Extract the (x, y) coordinate from the center of the cell holding the provided text.  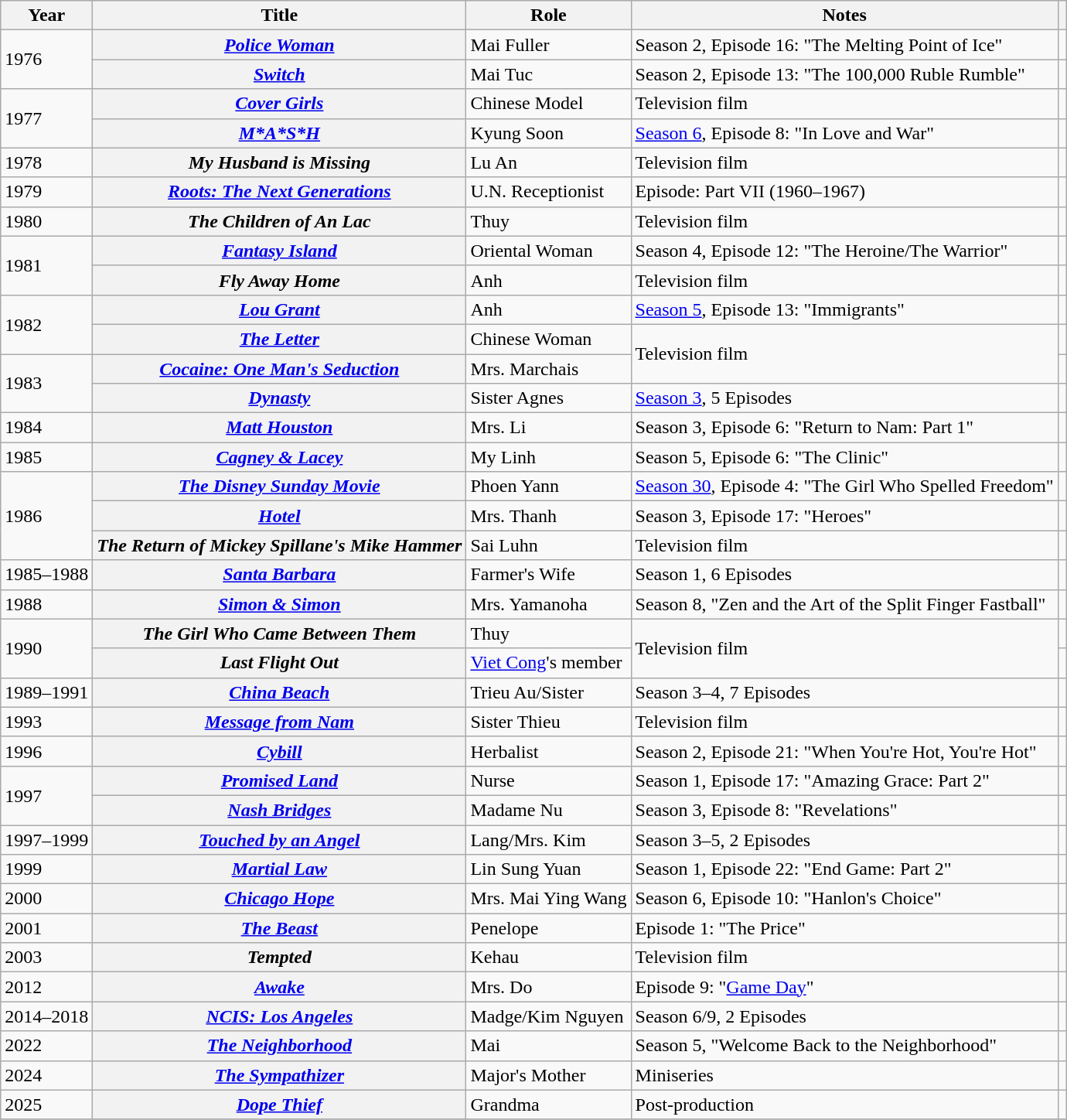
Nash Bridges (280, 810)
Season 1, Episode 17: "Amazing Grace: Part 2" (844, 780)
Season 3, 5 Episodes (844, 398)
Mai Tuc (549, 74)
Mrs. Do (549, 987)
Season 3, Episode 6: "Return to Nam: Part 1" (844, 428)
Nurse (549, 780)
NCIS: Los Angeles (280, 1016)
Season 3, Episode 17: "Heroes" (844, 516)
China Beach (280, 692)
Grandma (549, 1105)
1980 (46, 221)
2024 (46, 1075)
Cybill (280, 751)
M*A*S*H (280, 133)
Cocaine: One Man's Seduction (280, 369)
Hotel (280, 516)
2001 (46, 928)
Awake (280, 987)
2022 (46, 1046)
Madame Nu (549, 810)
Season 5, "Welcome Back to the Neighborhood" (844, 1046)
My Husband is Missing (280, 162)
Season 6, Episode 8: "In Love and War" (844, 133)
Phoen Yann (549, 487)
Cover Girls (280, 104)
The Sympathizer (280, 1075)
Major's Mother (549, 1075)
The Girl Who Came Between Them (280, 633)
1985 (46, 457)
Police Woman (280, 45)
Episode: Part VII (1960–1967) (844, 192)
Role (549, 15)
Mrs. Yamanoha (549, 604)
1979 (46, 192)
Cagney & Lacey (280, 457)
Mrs. Marchais (549, 369)
Madge/Kim Nguyen (549, 1016)
Season 3–5, 2 Episodes (844, 839)
1976 (46, 60)
Miniseries (844, 1075)
Title (280, 15)
Season 3, Episode 8: "Revelations" (844, 810)
Oriental Woman (549, 251)
Kehau (549, 958)
Season 3–4, 7 Episodes (844, 692)
1985–1988 (46, 575)
Season 6/9, 2 Episodes (844, 1016)
Farmer's Wife (549, 575)
2000 (46, 899)
Kyung Soon (549, 133)
Season 5, Episode 13: "Immigrants" (844, 309)
1999 (46, 869)
Lou Grant (280, 309)
Switch (280, 74)
1989–1991 (46, 692)
Trieu Au/Sister (549, 692)
Lu An (549, 162)
Tempted (280, 958)
2025 (46, 1105)
Episode 9: "Game Day" (844, 987)
The Children of An Lac (280, 221)
Viet Cong's member (549, 663)
Season 4, Episode 12: "The Heroine/The Warrior" (844, 251)
1981 (46, 265)
Martial Law (280, 869)
Simon & Simon (280, 604)
Mrs. Mai Ying Wang (549, 899)
1997–1999 (46, 839)
1996 (46, 751)
Season 2, Episode 21: "When You're Hot, You're Hot" (844, 751)
Matt Houston (280, 428)
Post-production (844, 1105)
Fly Away Home (280, 280)
The Return of Mickey Spillane's Mike Hammer (280, 545)
Mai (549, 1046)
Season 30, Episode 4: "The Girl Who Spelled Freedom" (844, 487)
Chinese Model (549, 104)
Mrs. Thanh (549, 516)
1988 (46, 604)
Sister Thieu (549, 722)
Notes (844, 15)
1977 (46, 118)
Season 1, Episode 22: "End Game: Part 2" (844, 869)
2012 (46, 987)
Herbalist (549, 751)
Season 2, Episode 16: "The Melting Point of Ice" (844, 45)
1978 (46, 162)
2014–2018 (46, 1016)
Episode 1: "The Price" (844, 928)
Fantasy Island (280, 251)
Season 8, "Zen and the Art of the Split Finger Fastball" (844, 604)
Chicago Hope (280, 899)
U.N. Receptionist (549, 192)
My Linh (549, 457)
Season 6, Episode 10: "Hanlon's Choice" (844, 899)
1986 (46, 516)
Chinese Woman (549, 339)
Dope Thief (280, 1105)
The Disney Sunday Movie (280, 487)
Message from Nam (280, 722)
The Letter (280, 339)
1983 (46, 384)
Roots: The Next Generations (280, 192)
Season 5, Episode 6: "The Clinic" (844, 457)
1990 (46, 648)
Touched by an Angel (280, 839)
Year (46, 15)
Lin Sung Yuan (549, 869)
Lang/Mrs. Kim (549, 839)
1997 (46, 795)
Season 2, Episode 13: "The 100,000 Ruble Rumble" (844, 74)
Sai Luhn (549, 545)
Season 1, 6 Episodes (844, 575)
Sister Agnes (549, 398)
Last Flight Out (280, 663)
Mrs. Li (549, 428)
2003 (46, 958)
Penelope (549, 928)
The Beast (280, 928)
1984 (46, 428)
Dynasty (280, 398)
Santa Barbara (280, 575)
1993 (46, 722)
The Neighborhood (280, 1046)
Promised Land (280, 780)
Mai Fuller (549, 45)
1982 (46, 324)
